Extract the (x, y) coordinate from the center of the cell holding the provided text.  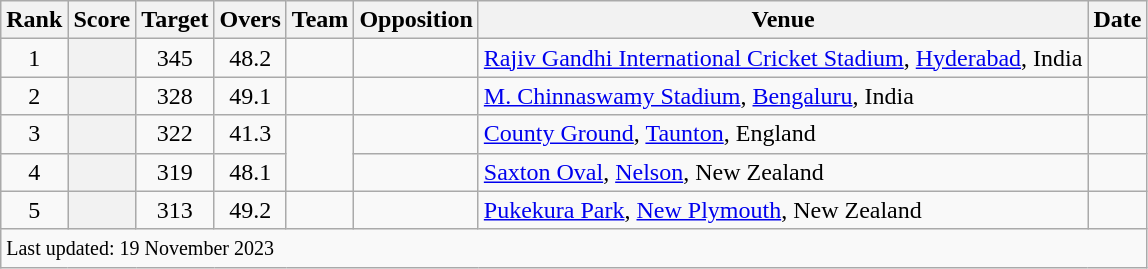
322 (175, 134)
Overs (250, 20)
Score (102, 20)
Pukekura Park, New Plymouth, New Zealand (783, 210)
313 (175, 210)
Saxton Oval, Nelson, New Zealand (783, 172)
Rank (34, 20)
Venue (783, 20)
1 (34, 58)
5 (34, 210)
Opposition (416, 20)
Team (320, 20)
2 (34, 96)
M. Chinnaswamy Stadium, Bengaluru, India (783, 96)
County Ground, Taunton, England (783, 134)
48.2 (250, 58)
49.2 (250, 210)
Target (175, 20)
Rajiv Gandhi International Cricket Stadium, Hyderabad, India (783, 58)
Date (1118, 20)
328 (175, 96)
4 (34, 172)
319 (175, 172)
345 (175, 58)
3 (34, 134)
49.1 (250, 96)
48.1 (250, 172)
41.3 (250, 134)
Last updated: 19 November 2023 (574, 248)
